Output the (X, Y) coordinate of the center of the cell containing the given text.  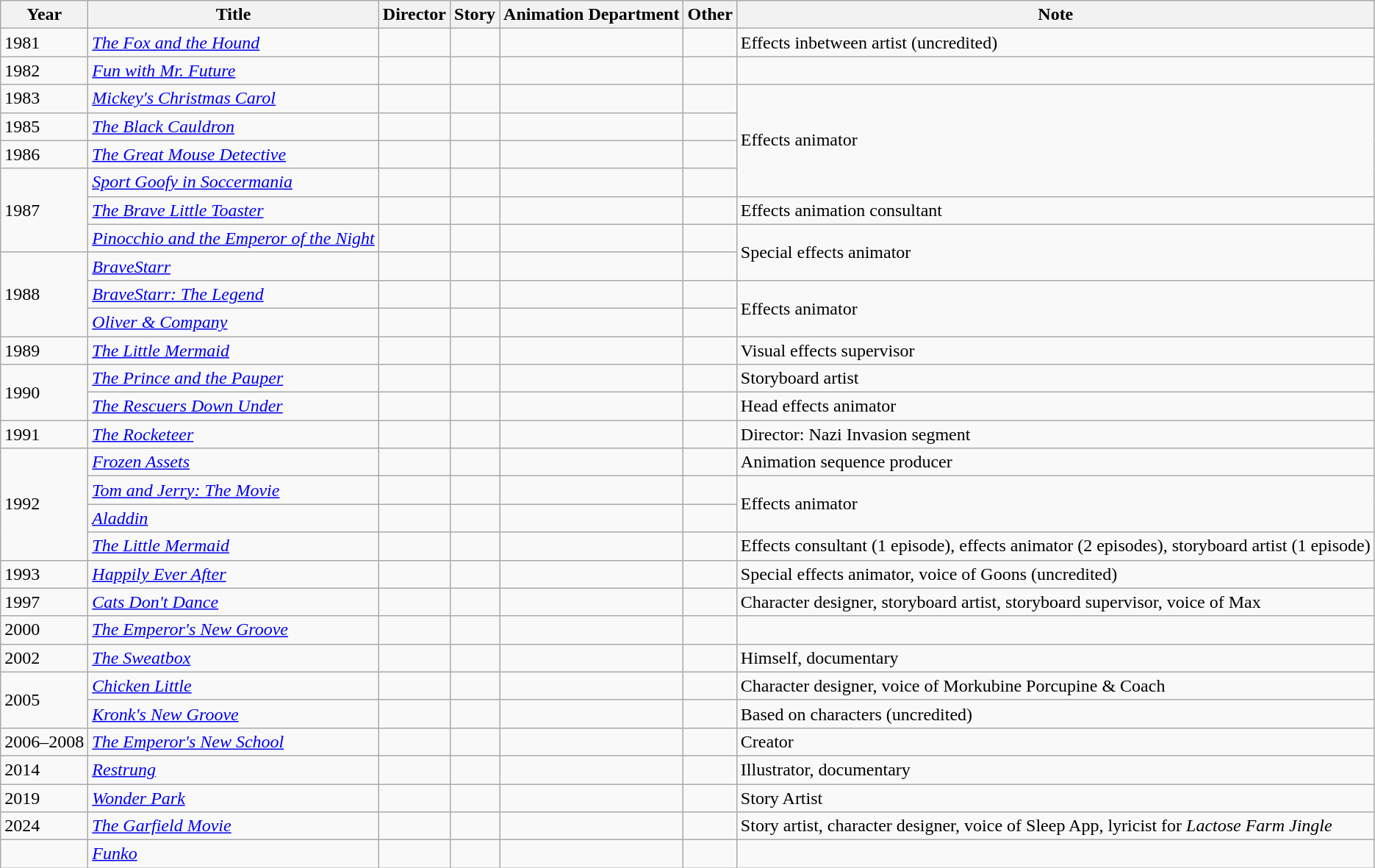
The Brave Little Toaster (234, 210)
Head effects animator (1055, 406)
2005 (44, 700)
Character designer, voice of Morkubine Porcupine & Coach (1055, 686)
2019 (44, 797)
Effects inbetween artist (uncredited) (1055, 43)
2006–2008 (44, 742)
2024 (44, 826)
Other (710, 15)
2014 (44, 770)
Tom and Jerry: The Movie (234, 490)
Title (234, 15)
Based on characters (uncredited) (1055, 714)
Special effects animator (1055, 252)
1993 (44, 574)
Director (414, 15)
Storyboard artist (1055, 379)
Chicken Little (234, 686)
Story (475, 15)
1988 (44, 294)
Story Artist (1055, 797)
Wonder Park (234, 797)
The Great Mouse Detective (234, 154)
BraveStarr: The Legend (234, 294)
Effects animation consultant (1055, 210)
Aladdin (234, 518)
Special effects animator, voice of Goons (uncredited) (1055, 574)
Fun with Mr. Future (234, 71)
Himself, documentary (1055, 658)
The Prince and the Pauper (234, 379)
Oliver & Company (234, 322)
1986 (44, 154)
1997 (44, 602)
2002 (44, 658)
1983 (44, 98)
Year (44, 15)
Cats Don't Dance (234, 602)
Creator (1055, 742)
1989 (44, 351)
The Fox and the Hound (234, 43)
Illustrator, documentary (1055, 770)
1987 (44, 210)
The Garfield Movie (234, 826)
The Emperor's New Groove (234, 630)
Frozen Assets (234, 462)
1991 (44, 434)
1992 (44, 504)
Mickey's Christmas Carol (234, 98)
Character designer, storyboard artist, storyboard supervisor, voice of Max (1055, 602)
Happily Ever After (234, 574)
Effects consultant (1 episode), effects animator (2 episodes), storyboard artist (1 episode) (1055, 546)
Note (1055, 15)
Director: Nazi Invasion segment (1055, 434)
Animation Department (592, 15)
Restrung (234, 770)
The Black Cauldron (234, 126)
1985 (44, 126)
Story artist, character designer, voice of Sleep App, lyricist for Lactose Farm Jingle (1055, 826)
Visual effects supervisor (1055, 351)
Kronk's New Groove (234, 714)
The Sweatbox (234, 658)
1981 (44, 43)
Sport Goofy in Soccermania (234, 182)
2000 (44, 630)
1982 (44, 71)
BraveStarr (234, 266)
1990 (44, 392)
Funko (234, 854)
The Emperor's New School (234, 742)
The Rocketeer (234, 434)
Pinocchio and the Emperor of the Night (234, 238)
Animation sequence producer (1055, 462)
The Rescuers Down Under (234, 406)
